Identify which cell holds the provided text, then report its (x, y) central coordinate. 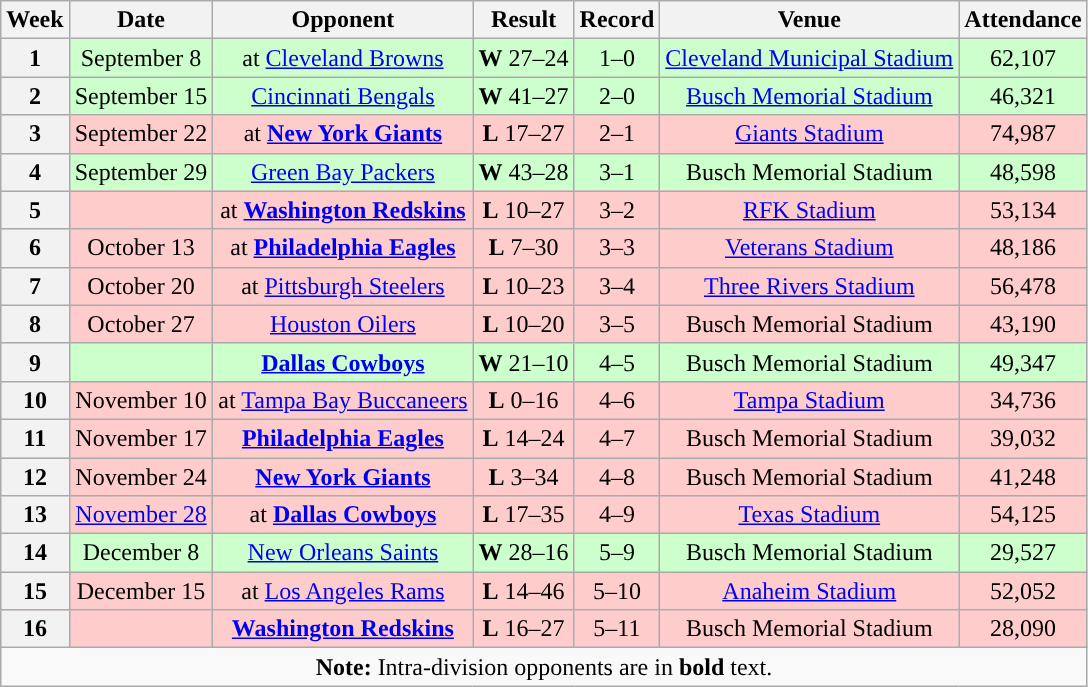
W 28–16 (524, 553)
Cincinnati Bengals (343, 96)
56,478 (1023, 286)
3 (35, 134)
at Washington Redskins (343, 210)
4 (35, 172)
Note: Intra-division opponents are in bold text. (544, 667)
34,736 (1023, 400)
2–1 (617, 134)
December 15 (141, 591)
13 (35, 515)
October 27 (141, 324)
November 17 (141, 438)
7 (35, 286)
November 10 (141, 400)
Date (141, 20)
L 10–20 (524, 324)
43,190 (1023, 324)
2–0 (617, 96)
Record (617, 20)
9 (35, 362)
L 0–16 (524, 400)
Giants Stadium (810, 134)
Result (524, 20)
Cleveland Municipal Stadium (810, 58)
September 15 (141, 96)
W 27–24 (524, 58)
L 14–46 (524, 591)
RFK Stadium (810, 210)
5–11 (617, 629)
New Orleans Saints (343, 553)
October 20 (141, 286)
48,598 (1023, 172)
5–10 (617, 591)
L 17–35 (524, 515)
39,032 (1023, 438)
74,987 (1023, 134)
W 41–27 (524, 96)
54,125 (1023, 515)
at Cleveland Browns (343, 58)
L 10–23 (524, 286)
3–1 (617, 172)
Texas Stadium (810, 515)
4–7 (617, 438)
5 (35, 210)
Venue (810, 20)
Anaheim Stadium (810, 591)
November 28 (141, 515)
49,347 (1023, 362)
52,052 (1023, 591)
New York Giants (343, 477)
8 (35, 324)
46,321 (1023, 96)
Veterans Stadium (810, 248)
Philadelphia Eagles (343, 438)
Week (35, 20)
at Los Angeles Rams (343, 591)
4–6 (617, 400)
28,090 (1023, 629)
October 13 (141, 248)
3–3 (617, 248)
41,248 (1023, 477)
62,107 (1023, 58)
W 43–28 (524, 172)
29,527 (1023, 553)
4–5 (617, 362)
September 29 (141, 172)
15 (35, 591)
16 (35, 629)
L 14–24 (524, 438)
Green Bay Packers (343, 172)
L 16–27 (524, 629)
at Dallas Cowboys (343, 515)
L 3–34 (524, 477)
Tampa Stadium (810, 400)
6 (35, 248)
Attendance (1023, 20)
3–2 (617, 210)
Houston Oilers (343, 324)
November 24 (141, 477)
4–8 (617, 477)
3–4 (617, 286)
2 (35, 96)
10 (35, 400)
53,134 (1023, 210)
14 (35, 553)
at New York Giants (343, 134)
Dallas Cowboys (343, 362)
L 7–30 (524, 248)
Three Rivers Stadium (810, 286)
W 21–10 (524, 362)
12 (35, 477)
September 8 (141, 58)
at Philadelphia Eagles (343, 248)
September 22 (141, 134)
at Pittsburgh Steelers (343, 286)
48,186 (1023, 248)
5–9 (617, 553)
L 17–27 (524, 134)
Opponent (343, 20)
4–9 (617, 515)
1 (35, 58)
Washington Redskins (343, 629)
L 10–27 (524, 210)
1–0 (617, 58)
December 8 (141, 553)
11 (35, 438)
at Tampa Bay Buccaneers (343, 400)
3–5 (617, 324)
